Scan for the cell matching the given text and deliver its [X, Y] coordinate at center. 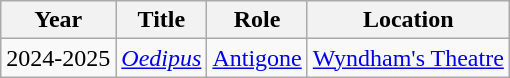
Antigone [257, 58]
Oedipus [162, 58]
Year [58, 20]
Location [408, 20]
2024-2025 [58, 58]
Wyndham's Theatre [408, 58]
Role [257, 20]
Title [162, 20]
